Find where the given text appears and provide that cell's center as [x, y] coordinate. 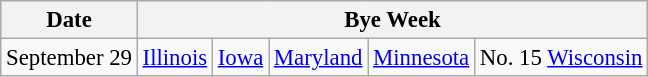
Minnesota [422, 58]
Maryland [318, 58]
Illinois [174, 58]
Iowa [240, 58]
Bye Week [392, 20]
Date [69, 20]
No. 15 Wisconsin [562, 58]
September 29 [69, 58]
